For the text-containing cell, return its midpoint in [X, Y] coordinate format. 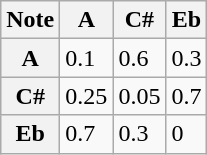
0.05 [140, 96]
Note [30, 20]
0.1 [86, 58]
0.25 [86, 96]
0.6 [140, 58]
0 [186, 134]
